Scan for the cell matching the given text and deliver its (x, y) coordinate at center. 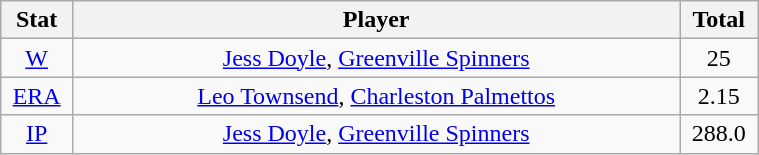
Leo Townsend, Charleston Palmettos (376, 96)
W (37, 58)
25 (719, 58)
288.0 (719, 134)
IP (37, 134)
Total (719, 20)
2.15 (719, 96)
Player (376, 20)
ERA (37, 96)
Stat (37, 20)
